Pinpoint the cell where the given text exists, returning its [x, y] midpoint coordinate. 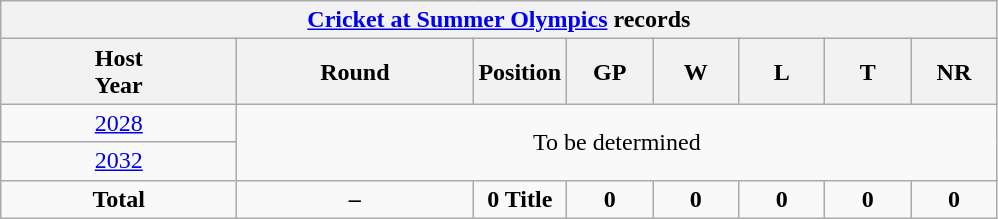
– [355, 199]
GP [610, 72]
0 Title [520, 199]
Total [119, 199]
Position [520, 72]
Round [355, 72]
To be determined [617, 142]
T [868, 72]
L [782, 72]
HostYear [119, 72]
2028 [119, 123]
NR [954, 72]
W [696, 72]
2032 [119, 161]
Cricket at Summer Olympics records [499, 20]
